From the cell containing the given text, extract its center point as (x, y) coordinate. 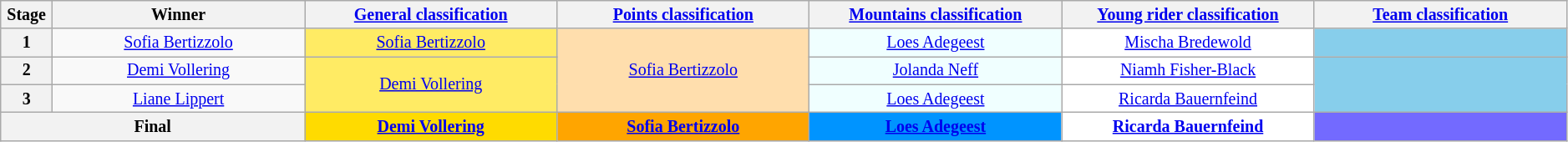
Winner (179, 15)
2 (27, 70)
Mountains classification (936, 15)
General classification (431, 15)
1 (27, 43)
Team classification (1440, 15)
Points classification (683, 15)
Liane Lippert (179, 99)
3 (27, 99)
Final (153, 127)
Stage (27, 15)
Young rider classification (1188, 15)
Jolanda Neff (936, 70)
Niamh Fisher-Black (1188, 70)
Mischa Bredewold (1188, 43)
